Search for the cell housing the specified text and yield its [X, Y] center coordinate. 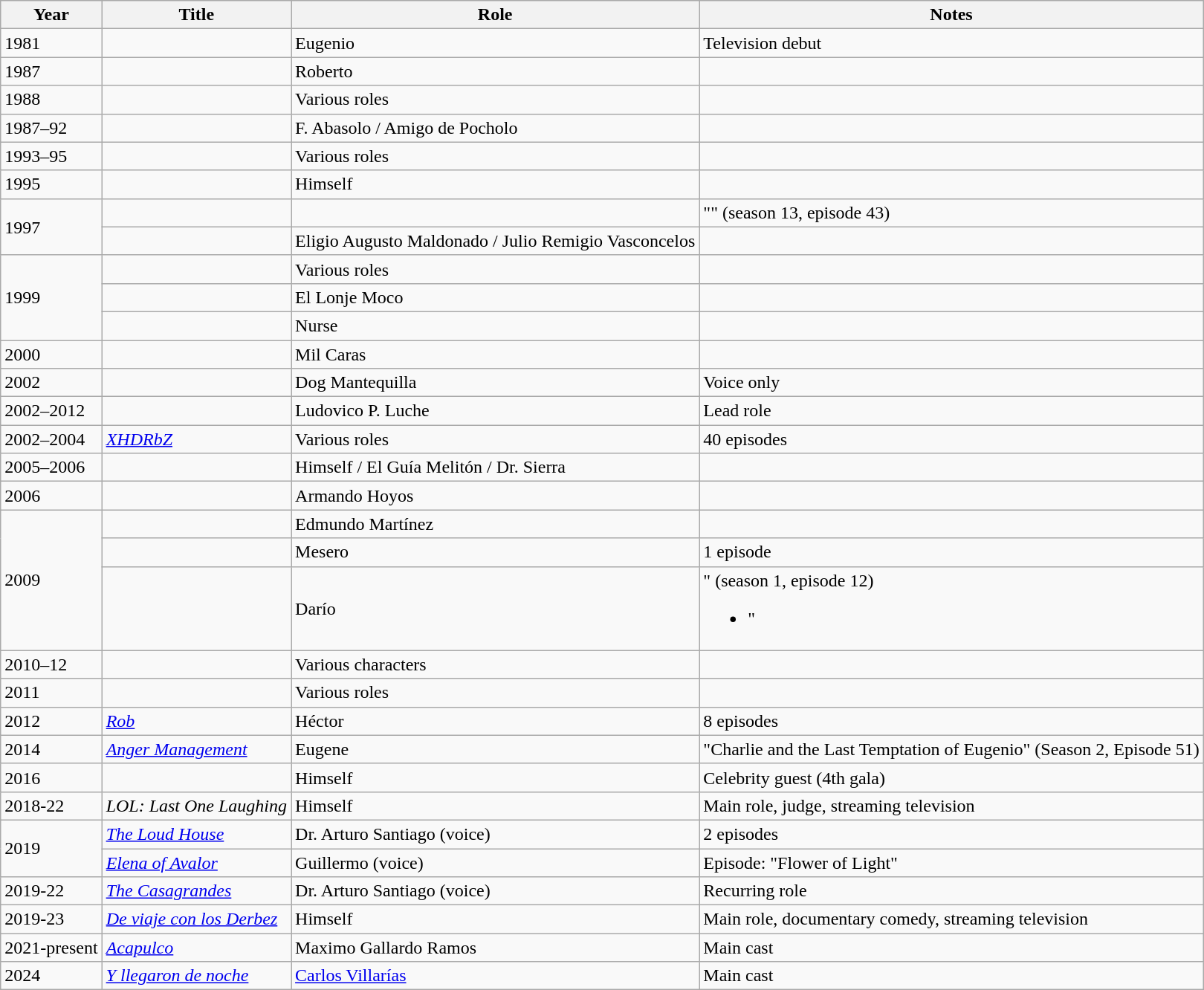
8 episodes [951, 721]
2019 [51, 848]
Dog Mantequilla [495, 383]
2021-present [51, 948]
"Charlie and the Last Temptation of Eugenio" (Season 2, Episode 51) [951, 749]
Darío [495, 608]
1993–95 [51, 156]
2002–2004 [51, 439]
40 episodes [951, 439]
Ludovico P. Luche [495, 411]
2002 [51, 383]
1988 [51, 100]
2005–2006 [51, 467]
2009 [51, 580]
Acapulco [196, 948]
1995 [51, 184]
Roberto [495, 71]
Carlos Villarías [495, 976]
F. Abasolo / Amigo de Pocholo [495, 128]
Title [196, 15]
" (season 1, episode 12)" [951, 608]
Nurse [495, 326]
Television debut [951, 43]
2016 [51, 777]
Role [495, 15]
1997 [51, 227]
Edmundo Martínez [495, 524]
Various characters [495, 664]
Eligio Augusto Maldonado / Julio Remigio Vasconcelos [495, 241]
2019-22 [51, 891]
2014 [51, 749]
2018-22 [51, 806]
2002–2012 [51, 411]
Eugene [495, 749]
Rob [196, 721]
Armando Hoyos [495, 496]
Celebrity guest (4th gala) [951, 777]
Year [51, 15]
Main role, judge, streaming television [951, 806]
Main role, documentary comedy, streaming television [951, 919]
Mesero [495, 552]
2024 [51, 976]
2006 [51, 496]
The Casagrandes [196, 891]
Himself / El Guía Melitón / Dr. Sierra [495, 467]
Recurring role [951, 891]
1981 [51, 43]
El Lonje Moco [495, 297]
2011 [51, 693]
Guillermo (voice) [495, 863]
"" (season 13, episode 43) [951, 213]
Elena of Avalor [196, 863]
Mil Caras [495, 355]
2012 [51, 721]
Voice only [951, 383]
2000 [51, 355]
The Loud House [196, 834]
Episode: "Flower of Light" [951, 863]
Lead role [951, 411]
2010–12 [51, 664]
LOL: Last One Laughing [196, 806]
XHDRbZ [196, 439]
Y llegaron de noche [196, 976]
Maximo Gallardo Ramos [495, 948]
1987–92 [51, 128]
2019-23 [51, 919]
Eugenio [495, 43]
1 episode [951, 552]
2 episodes [951, 834]
De viaje con los Derbez [196, 919]
Notes [951, 15]
1999 [51, 297]
1987 [51, 71]
Héctor [495, 721]
Anger Management [196, 749]
